Find where the given text appears and provide that cell's center as [x, y] coordinate. 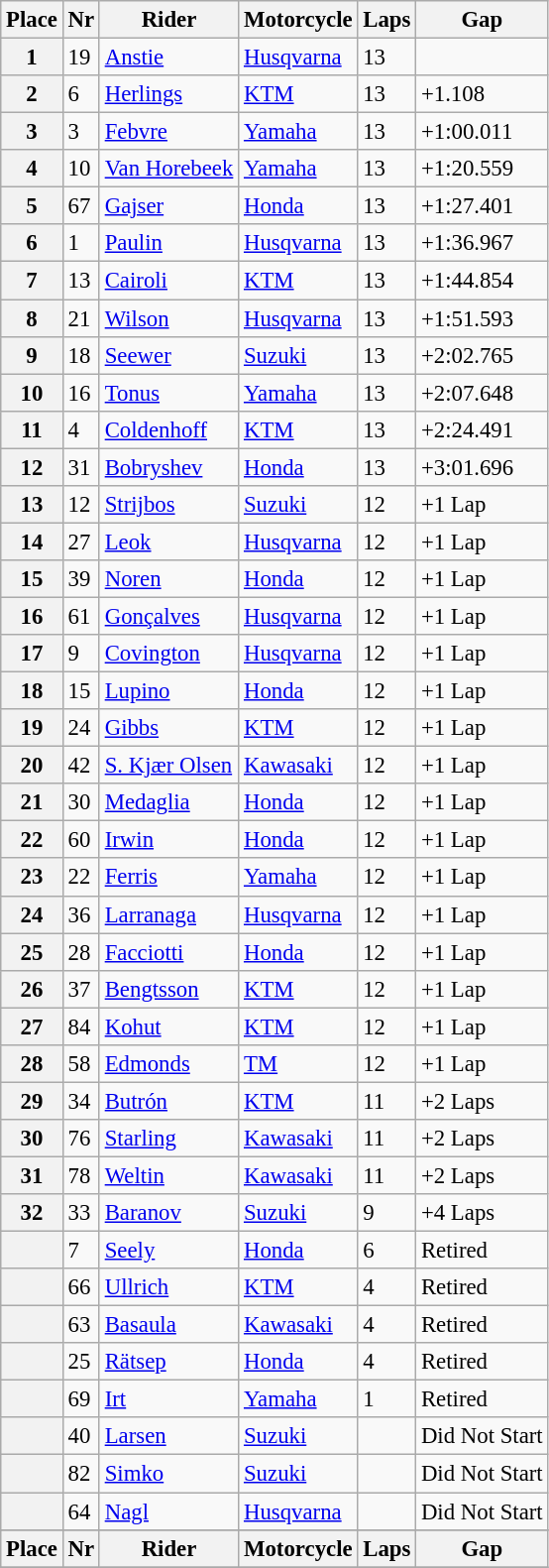
36 [81, 914]
Ullrich [168, 1287]
Edmonds [168, 1064]
14 [32, 542]
+3:01.696 [482, 467]
Gibbs [168, 728]
2 [32, 94]
29 [32, 1101]
Cairoli [168, 281]
Starling [168, 1139]
Wilson [168, 318]
20 [32, 766]
Simko [168, 1474]
5 [32, 206]
26 [32, 989]
42 [81, 766]
Medaglia [168, 802]
Nagl [168, 1511]
8 [32, 318]
Basaula [168, 1325]
Anstie [168, 58]
84 [81, 1026]
Ferris [168, 878]
78 [81, 1175]
Facciotti [168, 952]
58 [81, 1064]
Leok [168, 542]
Tonus [168, 393]
69 [81, 1399]
66 [81, 1287]
67 [81, 206]
Van Horebeek [168, 169]
Baranov [168, 1213]
76 [81, 1139]
Gajser [168, 206]
+1:51.593 [482, 318]
Coldenhoff [168, 429]
Covington [168, 654]
60 [81, 840]
39 [81, 579]
+1:44.854 [482, 281]
TM [298, 1064]
Larranaga [168, 914]
Noren [168, 579]
+1:36.967 [482, 243]
33 [81, 1213]
37 [81, 989]
+1:27.401 [482, 206]
17 [32, 654]
S. Kjær Olsen [168, 766]
Lupino [168, 691]
Gonçalves [168, 616]
+1:20.559 [482, 169]
23 [32, 878]
+1.108 [482, 94]
82 [81, 1474]
Weltin [168, 1175]
32 [32, 1213]
61 [81, 616]
Irwin [168, 840]
34 [81, 1101]
+2:24.491 [482, 429]
Larsen [168, 1437]
Paulin [168, 243]
Bengtsson [168, 989]
Seewer [168, 355]
Butrón [168, 1101]
+2:02.765 [482, 355]
Rätsep [168, 1362]
64 [81, 1511]
+2:07.648 [482, 393]
63 [81, 1325]
Bobryshev [168, 467]
Irt [168, 1399]
Kohut [168, 1026]
+4 Laps [482, 1213]
40 [81, 1437]
Febvre [168, 132]
Strijbos [168, 505]
Herlings [168, 94]
+1:00.011 [482, 132]
Seely [168, 1251]
